Locate the cell with the specified text and output its (X, Y) center coordinate. 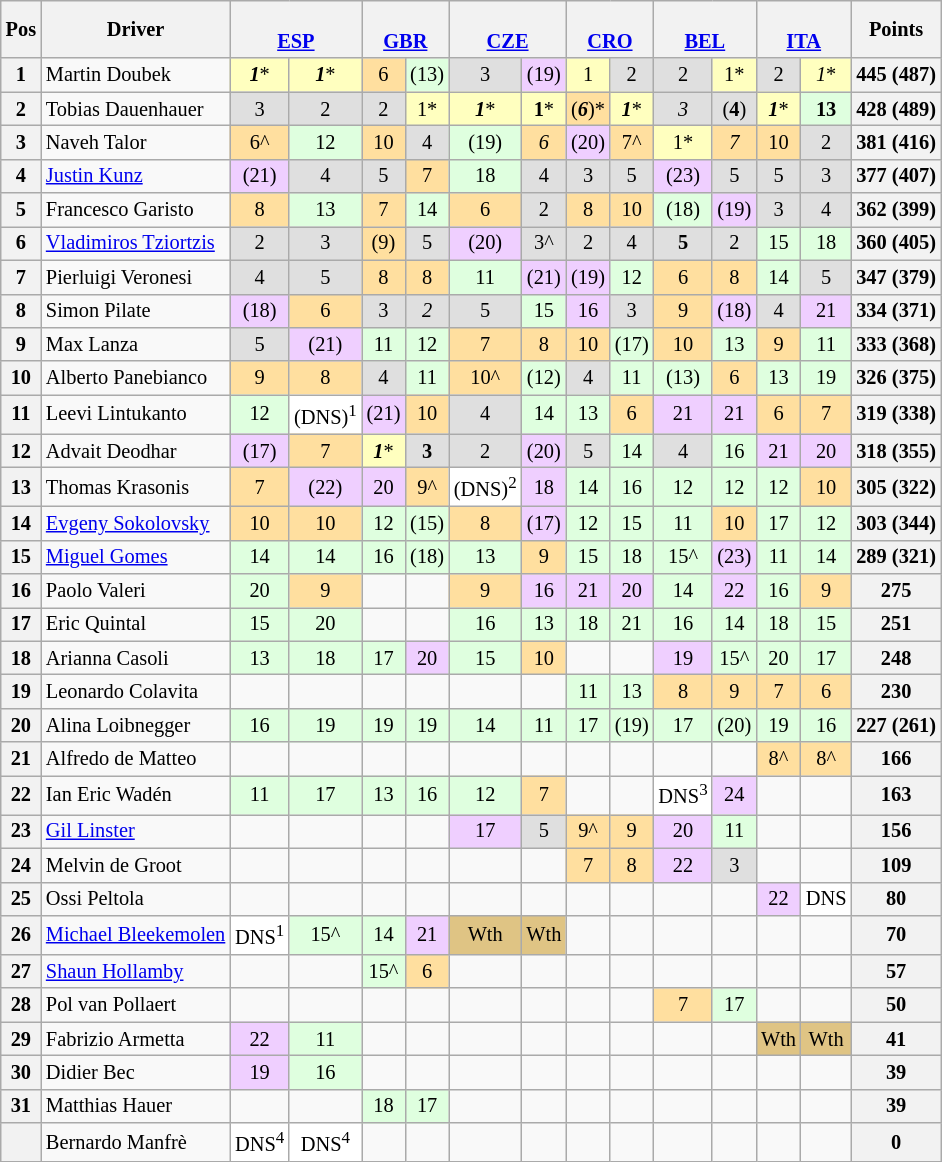
Alfredo de Matteo (136, 759)
428 (489) (896, 109)
251 (896, 624)
DNS (826, 899)
Arianna Casoli (136, 658)
GBR (406, 29)
(4) (734, 109)
BEL (706, 29)
DNS1 (260, 934)
30 (21, 1072)
Francesco Garisto (136, 210)
Tobias Dauenhauer (136, 109)
(6)* (588, 109)
23 (21, 831)
Justin Kunz (136, 176)
163 (896, 794)
41 (896, 1039)
DNS3 (684, 794)
Pol van Pollaert (136, 1005)
305 (322) (896, 486)
Gil Linster (136, 831)
Didier Bec (136, 1072)
0 (896, 1142)
(12) (544, 378)
Bernardo Manfrè (136, 1142)
31 (21, 1106)
(9) (384, 243)
Simon Pilate (136, 311)
Naveh Talor (136, 142)
156 (896, 831)
(22) (326, 486)
326 (375) (896, 378)
6^ (260, 142)
248 (896, 658)
319 (338) (896, 414)
Ossi Peltola (136, 899)
80 (896, 899)
Matthias Hauer (136, 1106)
275 (896, 590)
10^ (486, 378)
7^ (632, 142)
(15) (427, 523)
Vladimiros Tziortzis (136, 243)
Advait Deodhar (136, 451)
ITA (804, 29)
26 (21, 934)
Melvin de Groot (136, 865)
27 (21, 971)
Driver (136, 29)
ESP (296, 29)
Leonardo Colavita (136, 691)
Martin Doubek (136, 75)
Evgeny Sokolovsky (136, 523)
230 (896, 691)
50 (896, 1005)
Alina Loibnegger (136, 725)
Miguel Gomes (136, 557)
25 (21, 899)
Eric Quintal (136, 624)
Pos (21, 29)
360 (405) (896, 243)
Pierluigi Veronesi (136, 277)
Alberto Panebianco (136, 378)
333 (368) (896, 344)
70 (896, 934)
(DNS)1 (326, 414)
Max Lanza (136, 344)
Paolo Valeri (136, 590)
CZE (508, 29)
28 (21, 1005)
109 (896, 865)
Thomas Krasonis (136, 486)
303 (344) (896, 523)
362 (399) (896, 210)
Leevi Lintukanto (136, 414)
445 (487) (896, 75)
227 (261) (896, 725)
Points (896, 29)
CRO (610, 29)
377 (407) (896, 176)
381 (416) (896, 142)
Fabrizio Armetta (136, 1039)
Michael Bleekemolen (136, 934)
Ian Eric Wadén (136, 794)
29 (21, 1039)
3^ (544, 243)
318 (355) (896, 451)
289 (321) (896, 557)
347 (379) (896, 277)
334 (371) (896, 311)
(DNS)2 (486, 486)
57 (896, 971)
166 (896, 759)
Shaun Hollamby (136, 971)
